Identify which cell holds the provided text, then report its [X, Y] central coordinate. 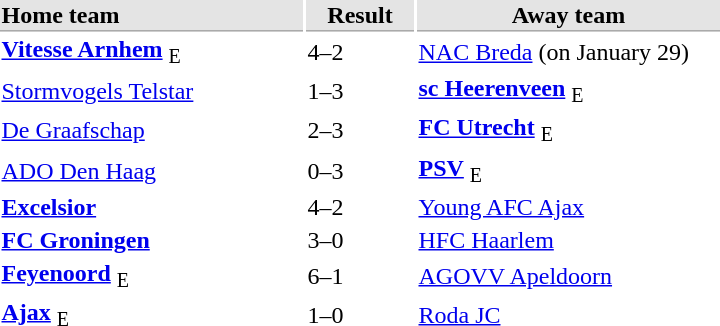
De Graafschap [152, 131]
Home team [152, 16]
AGOVV Apeldoorn [568, 276]
ADO Den Haag [152, 170]
HFC Haarlem [568, 240]
Away team [568, 16]
FC Utrecht E [568, 131]
Result [360, 16]
Excelsior [152, 207]
Stormvogels Telstar [152, 92]
2–3 [360, 131]
0–3 [360, 170]
Young AFC Ajax [568, 207]
Vitesse Arnhem E [152, 52]
PSV E [568, 170]
FC Groningen [152, 240]
Feyenoord E [152, 276]
3–0 [360, 240]
1–3 [360, 92]
6–1 [360, 276]
NAC Breda (on January 29) [568, 52]
sc Heerenveen E [568, 92]
